Determine the [X, Y] coordinate at the center of the cell enclosing the given text.  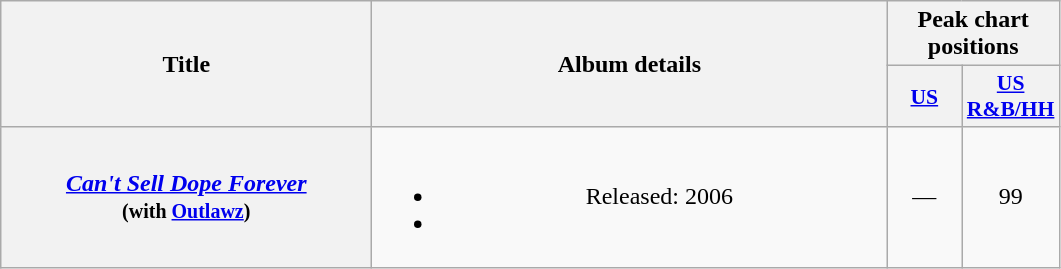
Title [186, 64]
99 [1011, 197]
Peak chart positions [974, 34]
US R&B/HH [1011, 96]
US [924, 96]
Can't Sell Dope Forever(with Outlawz) [186, 197]
Album details [630, 64]
— [924, 197]
Released: 2006 [630, 197]
